For the text-containing cell, return its midpoint in (X, Y) coordinate format. 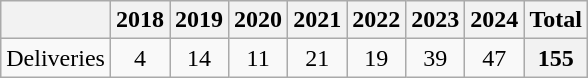
2022 (376, 20)
2018 (140, 20)
19 (376, 58)
21 (318, 58)
14 (200, 58)
2020 (258, 20)
2023 (436, 20)
155 (556, 58)
2024 (494, 20)
4 (140, 58)
47 (494, 58)
11 (258, 58)
2021 (318, 20)
Total (556, 20)
2019 (200, 20)
Deliveries (56, 58)
39 (436, 58)
